Output the [x, y] coordinate of the center of the cell containing the given text.  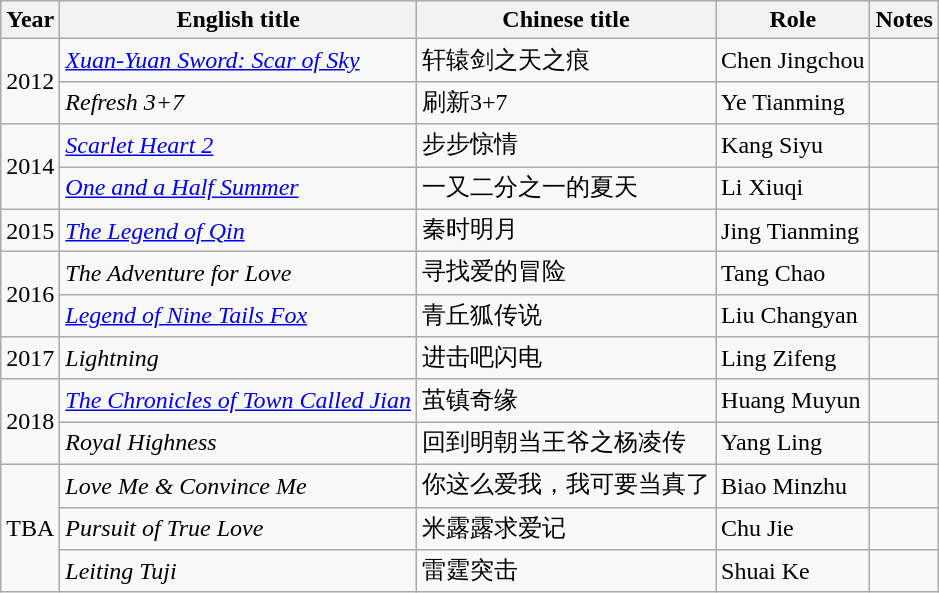
Year [30, 20]
Tang Chao [793, 274]
Notes [904, 20]
Pursuit of True Love [238, 528]
Biao Minzhu [793, 486]
Ye Tianming [793, 102]
The Chronicles of Town Called Jian [238, 400]
2014 [30, 166]
One and a Half Summer [238, 188]
Love Me & Convince Me [238, 486]
English title [238, 20]
茧镇奇缘 [566, 400]
刷新3+7 [566, 102]
寻找爱的冒险 [566, 274]
2012 [30, 82]
Lightning [238, 358]
Legend of Nine Tails Fox [238, 316]
Jing Tianming [793, 230]
Kang Siyu [793, 146]
Liu Changyan [793, 316]
Royal Highness [238, 444]
2017 [30, 358]
Role [793, 20]
Leiting Tuji [238, 572]
雷霆突击 [566, 572]
Yang Ling [793, 444]
你这么爱我，我可要当真了 [566, 486]
青丘狐传说 [566, 316]
Xuan-Yuan Sword: Scar of Sky [238, 60]
Chinese title [566, 20]
2016 [30, 294]
Refresh 3+7 [238, 102]
The Adventure for Love [238, 274]
2018 [30, 422]
Scarlet Heart 2 [238, 146]
进击吧闪电 [566, 358]
2015 [30, 230]
一又二分之一的夏天 [566, 188]
轩辕剑之天之痕 [566, 60]
Chen Jingchou [793, 60]
Li Xiuqi [793, 188]
Shuai Ke [793, 572]
米露露求爱记 [566, 528]
Huang Muyun [793, 400]
The Legend of Qin [238, 230]
Ling Zifeng [793, 358]
Chu Jie [793, 528]
步步惊情 [566, 146]
TBA [30, 528]
秦时明月 [566, 230]
回到明朝当王爷之杨凌传 [566, 444]
